Provide the (x, y) coordinate of the cell's center where the given text is located.  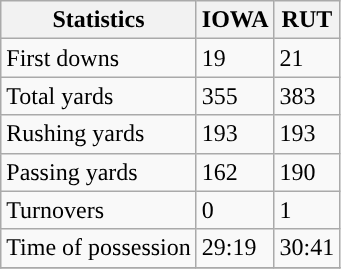
First downs (99, 58)
RUT (307, 20)
Turnovers (99, 210)
Passing yards (99, 172)
IOWA (235, 20)
29:19 (235, 248)
162 (235, 172)
21 (307, 58)
Statistics (99, 20)
355 (235, 96)
19 (235, 58)
1 (307, 210)
Time of possession (99, 248)
Total yards (99, 96)
383 (307, 96)
0 (235, 210)
30:41 (307, 248)
Rushing yards (99, 134)
190 (307, 172)
